For the text-containing cell, return its midpoint in (X, Y) coordinate format. 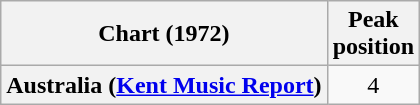
Peakposition (373, 34)
Chart (1972) (164, 34)
4 (373, 85)
Australia (Kent Music Report) (164, 85)
